Pinpoint the cell where the given text exists, returning its (X, Y) midpoint coordinate. 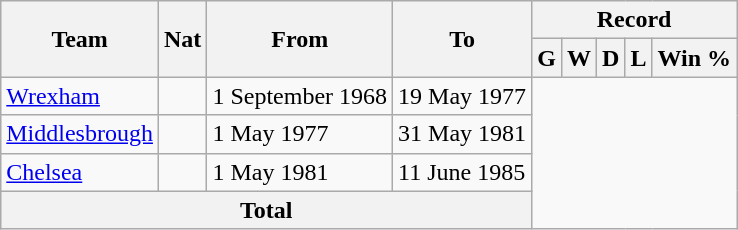
Chelsea (80, 172)
Win % (694, 58)
Middlesbrough (80, 134)
Wrexham (80, 96)
To (462, 39)
1 May 1977 (300, 134)
From (300, 39)
11 June 1985 (462, 172)
1 September 1968 (300, 96)
31 May 1981 (462, 134)
L (638, 58)
Total (266, 210)
1 May 1981 (300, 172)
Nat (182, 39)
G (547, 58)
Record (634, 20)
Team (80, 39)
D (610, 58)
19 May 1977 (462, 96)
W (578, 58)
